Provide the (X, Y) coordinate of the cell's center where the given text is located.  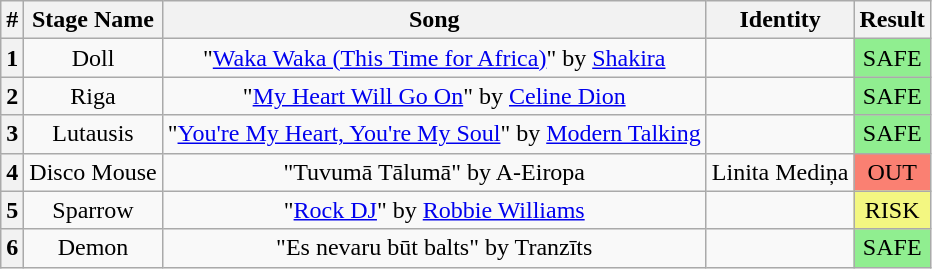
4 (12, 172)
Sparrow (93, 210)
"Es nevaru būt balts" by Tranzīts (434, 248)
"Waka Waka (This Time for Africa)" by Shakira (434, 58)
Song (434, 20)
2 (12, 96)
Lutausis (93, 134)
Stage Name (93, 20)
5 (12, 210)
Result (892, 20)
Demon (93, 248)
"My Heart Will Go On" by Celine Dion (434, 96)
# (12, 20)
Riga (93, 96)
Disco Mouse (93, 172)
6 (12, 248)
"You're My Heart, You're My Soul" by Modern Talking (434, 134)
Doll (93, 58)
3 (12, 134)
Linita Mediņa (780, 172)
"Rock DJ" by Robbie Williams (434, 210)
RISK (892, 210)
OUT (892, 172)
1 (12, 58)
"Tuvumā Tālumā" by A-Eiropa (434, 172)
Identity (780, 20)
